From the cell containing the given text, extract its center point as [X, Y] coordinate. 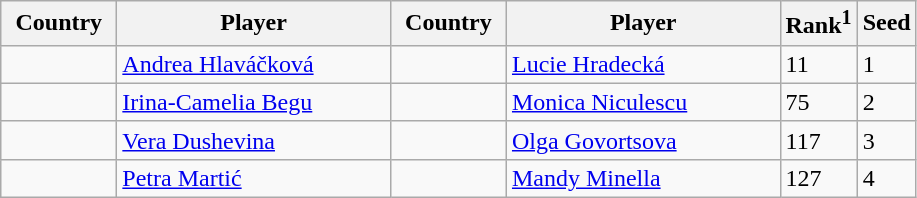
117 [818, 140]
3 [886, 140]
1 [886, 64]
Rank1 [818, 24]
Mandy Minella [643, 178]
Petra Martić [254, 178]
Lucie Hradecká [643, 64]
Vera Dushevina [254, 140]
127 [818, 178]
Seed [886, 24]
Irina-Camelia Begu [254, 102]
75 [818, 102]
2 [886, 102]
11 [818, 64]
Monica Niculescu [643, 102]
Andrea Hlaváčková [254, 64]
Olga Govortsova [643, 140]
4 [886, 178]
